Provide the (x, y) coordinate of the cell's center where the given text is located.  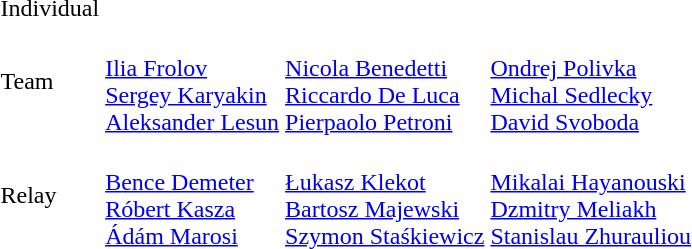
Nicola BenedettiRiccardo De LucaPierpaolo Petroni (385, 82)
Ilia FrolovSergey KaryakinAleksander Lesun (192, 82)
